Pinpoint the cell where the given text exists, returning its [X, Y] midpoint coordinate. 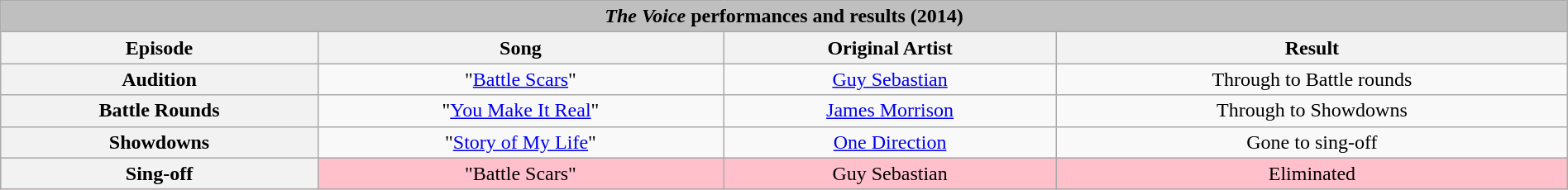
Through to Battle rounds [1312, 79]
Audition [160, 79]
"Story of My Life" [520, 142]
One Direction [890, 142]
Sing-off [160, 173]
Episode [160, 48]
The Voice performances and results (2014) [784, 17]
Gone to sing-off [1312, 142]
Eliminated [1312, 173]
"You Make It Real" [520, 111]
James Morrison [890, 111]
Showdowns [160, 142]
Original Artist [890, 48]
Result [1312, 48]
Song [520, 48]
Through to Showdowns [1312, 111]
Battle Rounds [160, 111]
